Search for the cell housing the specified text and yield its (x, y) center coordinate. 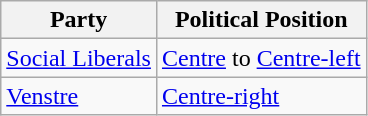
Party (79, 20)
Centre-right (261, 96)
Social Liberals (79, 58)
Venstre (79, 96)
Political Position (261, 20)
Centre to Centre-left (261, 58)
